Find where the given text appears and provide that cell's center as [x, y] coordinate. 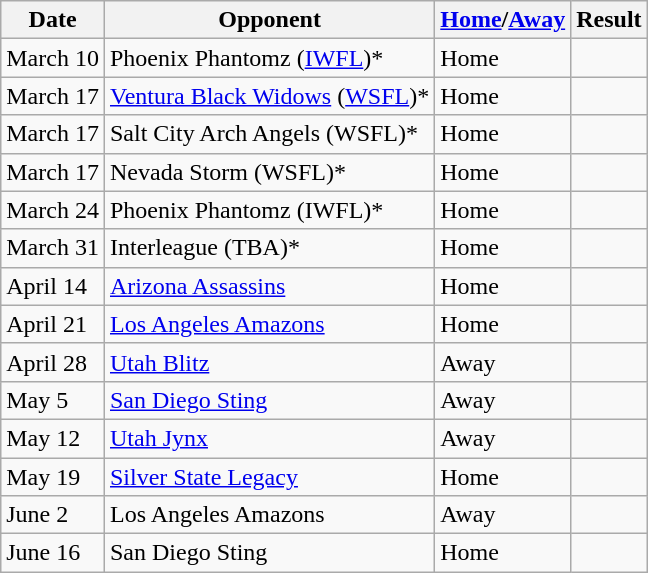
March 24 [53, 210]
Utah Blitz [269, 362]
Salt City Arch Angels (WSFL)* [269, 134]
April 14 [53, 286]
March 10 [53, 58]
May 12 [53, 438]
Nevada Storm (WSFL)* [269, 172]
April 28 [53, 362]
Result [609, 20]
Opponent [269, 20]
Silver State Legacy [269, 477]
June 16 [53, 553]
Ventura Black Widows (WSFL)* [269, 96]
April 21 [53, 324]
Home/Away [503, 20]
May 5 [53, 400]
March 31 [53, 248]
Utah Jynx [269, 438]
June 2 [53, 515]
May 19 [53, 477]
Arizona Assassins [269, 286]
Date [53, 20]
Interleague (TBA)* [269, 248]
